Pinpoint the cell where the given text exists, returning its [x, y] midpoint coordinate. 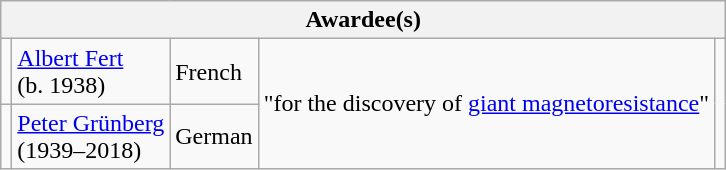
German [214, 136]
Peter Grünberg(1939–2018) [91, 136]
French [214, 72]
"for the discovery of giant magnetoresistance" [486, 104]
Awardee(s) [364, 20]
Albert Fert(b. 1938) [91, 72]
